Return the (X, Y) coordinate for the center point of the cell that contains the specified text.  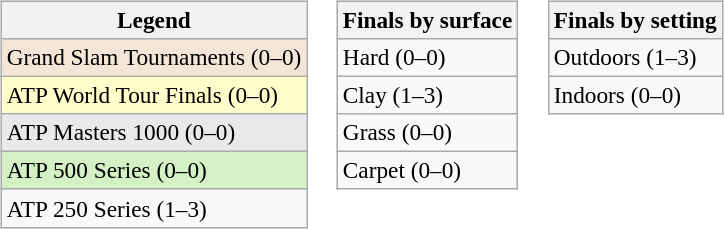
ATP 250 Series (1–3) (154, 208)
Clay (1–3) (427, 95)
Grand Slam Tournaments (0–0) (154, 57)
Legend (154, 20)
Finals by setting (635, 20)
ATP World Tour Finals (0–0) (154, 95)
Carpet (0–0) (427, 171)
ATP 500 Series (0–0) (154, 171)
Finals by surface (427, 20)
Outdoors (1–3) (635, 57)
Hard (0–0) (427, 57)
Grass (0–0) (427, 133)
Indoors (0–0) (635, 95)
ATP Masters 1000 (0–0) (154, 133)
